Provide the [x, y] coordinate of the cell's center where the given text is located.  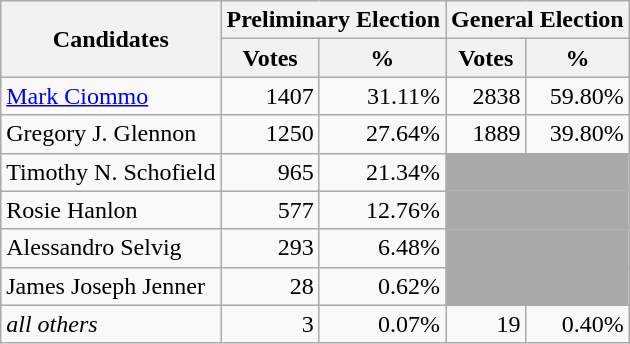
39.80% [578, 134]
1889 [486, 134]
all others [111, 324]
1250 [270, 134]
Gregory J. Glennon [111, 134]
Rosie Hanlon [111, 210]
Mark Ciommo [111, 96]
0.62% [382, 286]
2838 [486, 96]
1407 [270, 96]
Candidates [111, 39]
Timothy N. Schofield [111, 172]
0.40% [578, 324]
Preliminary Election [334, 20]
965 [270, 172]
6.48% [382, 248]
0.07% [382, 324]
27.64% [382, 134]
31.11% [382, 96]
19 [486, 324]
3 [270, 324]
General Election [538, 20]
59.80% [578, 96]
James Joseph Jenner [111, 286]
12.76% [382, 210]
577 [270, 210]
21.34% [382, 172]
293 [270, 248]
28 [270, 286]
Alessandro Selvig [111, 248]
